Output the [x, y] coordinate of the center of the cell containing the given text.  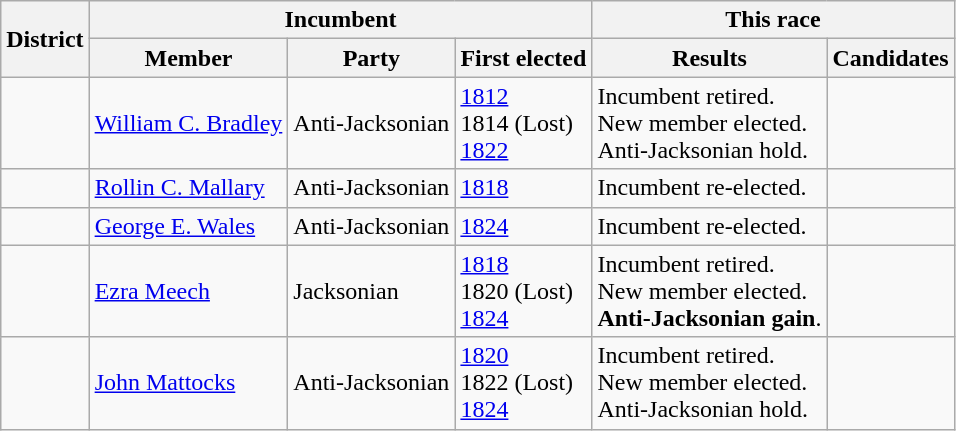
District [45, 39]
18181820 (Lost)1824 [524, 291]
George E. Wales [188, 226]
First elected [524, 58]
Jacksonian [372, 291]
18121814 (Lost)1822 [524, 123]
John Mattocks [188, 383]
Candidates [890, 58]
Results [710, 58]
Incumbent retired.New member elected.Anti-Jacksonian gain. [710, 291]
1824 [524, 226]
Member [188, 58]
Ezra Meech [188, 291]
This race [773, 20]
18201822 (Lost)1824 [524, 383]
Rollin C. Mallary [188, 188]
Incumbent [340, 20]
1818 [524, 188]
Party [372, 58]
William C. Bradley [188, 123]
